Identify which cell holds the provided text, then report its (X, Y) central coordinate. 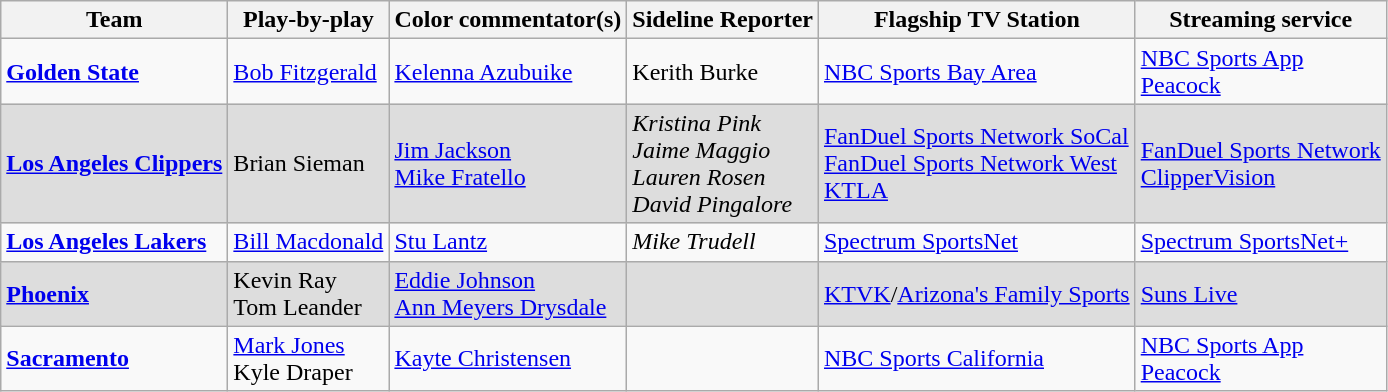
Streaming service (1260, 20)
KTVK/Arizona's Family Sports (976, 294)
Kayte Christensen (508, 358)
Kelenna Azubuike (508, 72)
Kristina PinkJaime MaggioLauren RosenDavid Pingalore (723, 164)
Color commentator(s) (508, 20)
Bob Fitzgerald (308, 72)
Golden State (114, 72)
Phoenix (114, 294)
Brian Sieman (308, 164)
FanDuel Sports Network SoCal FanDuel Sports Network West KTLA (976, 164)
Mark Jones Kyle Draper (308, 358)
Sideline Reporter (723, 20)
Kerith Burke (723, 72)
Kevin RayTom Leander (308, 294)
Sacramento (114, 358)
NBC Sports Bay Area (976, 72)
FanDuel Sports NetworkClipperVision (1260, 164)
Los Angeles Clippers (114, 164)
Team (114, 20)
Spectrum SportsNet+ (1260, 242)
Stu Lantz (508, 242)
Bill Macdonald (308, 242)
NBC Sports California (976, 358)
Los Angeles Lakers (114, 242)
Play-by-play (308, 20)
Flagship TV Station (976, 20)
Eddie JohnsonAnn Meyers Drysdale (508, 294)
Jim JacksonMike Fratello (508, 164)
Suns Live (1260, 294)
Spectrum SportsNet (976, 242)
Mike Trudell (723, 242)
